Return the (X, Y) coordinate for the center point of the cell that contains the specified text.  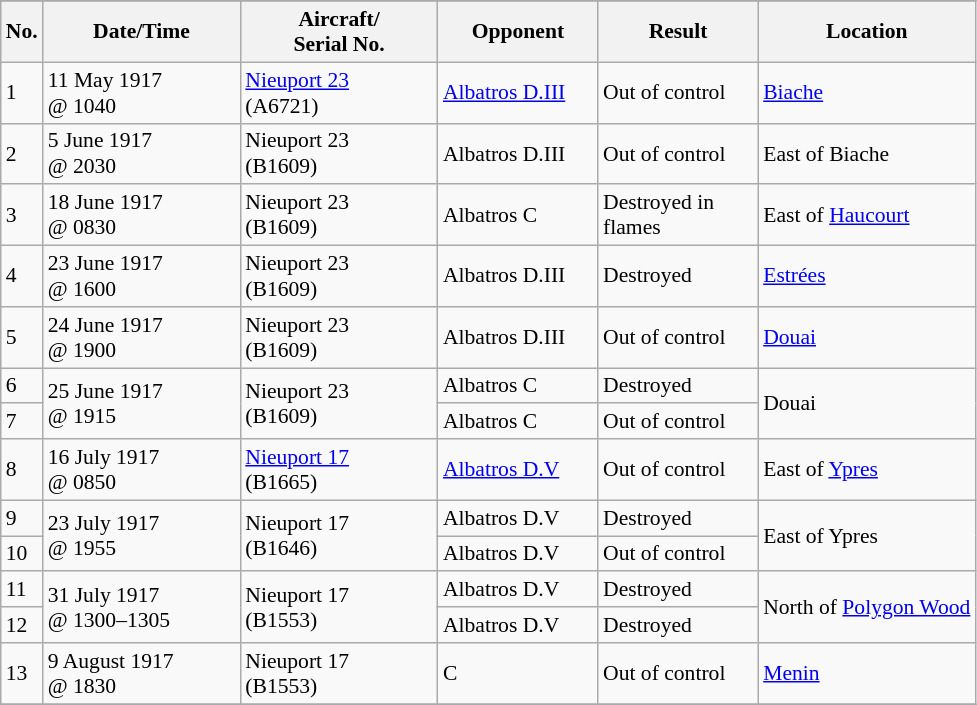
No. (22, 32)
6 (22, 386)
25 June 1917@ 1915 (142, 404)
Destroyed in flames (678, 216)
9 (22, 518)
31 July 1917@ 1300–1305 (142, 608)
North of Polygon Wood (866, 608)
10 (22, 554)
3 (22, 216)
4 (22, 276)
24 June 1917@ 1900 (142, 338)
Aircraft/Serial No. (339, 32)
Opponent (518, 32)
Location (866, 32)
11 (22, 590)
12 (22, 625)
C (518, 674)
Nieuport 17(B1665) (339, 470)
Menin (866, 674)
2 (22, 154)
East of Haucourt (866, 216)
5 (22, 338)
Result (678, 32)
Estrées (866, 276)
Nieuport 23(A6721) (339, 92)
18 June 1917@ 0830 (142, 216)
9 August 1917@ 1830 (142, 674)
23 July 1917@ 1955 (142, 536)
1 (22, 92)
Nieuport 17(B1646) (339, 536)
13 (22, 674)
11 May 1917@ 1040 (142, 92)
23 June 1917@ 1600 (142, 276)
5 June 1917@ 2030 (142, 154)
Biache (866, 92)
8 (22, 470)
Date/Time (142, 32)
16 July 1917@ 0850 (142, 470)
East of Biache (866, 154)
7 (22, 422)
